Locate the cell with the specified text and output its [x, y] center coordinate. 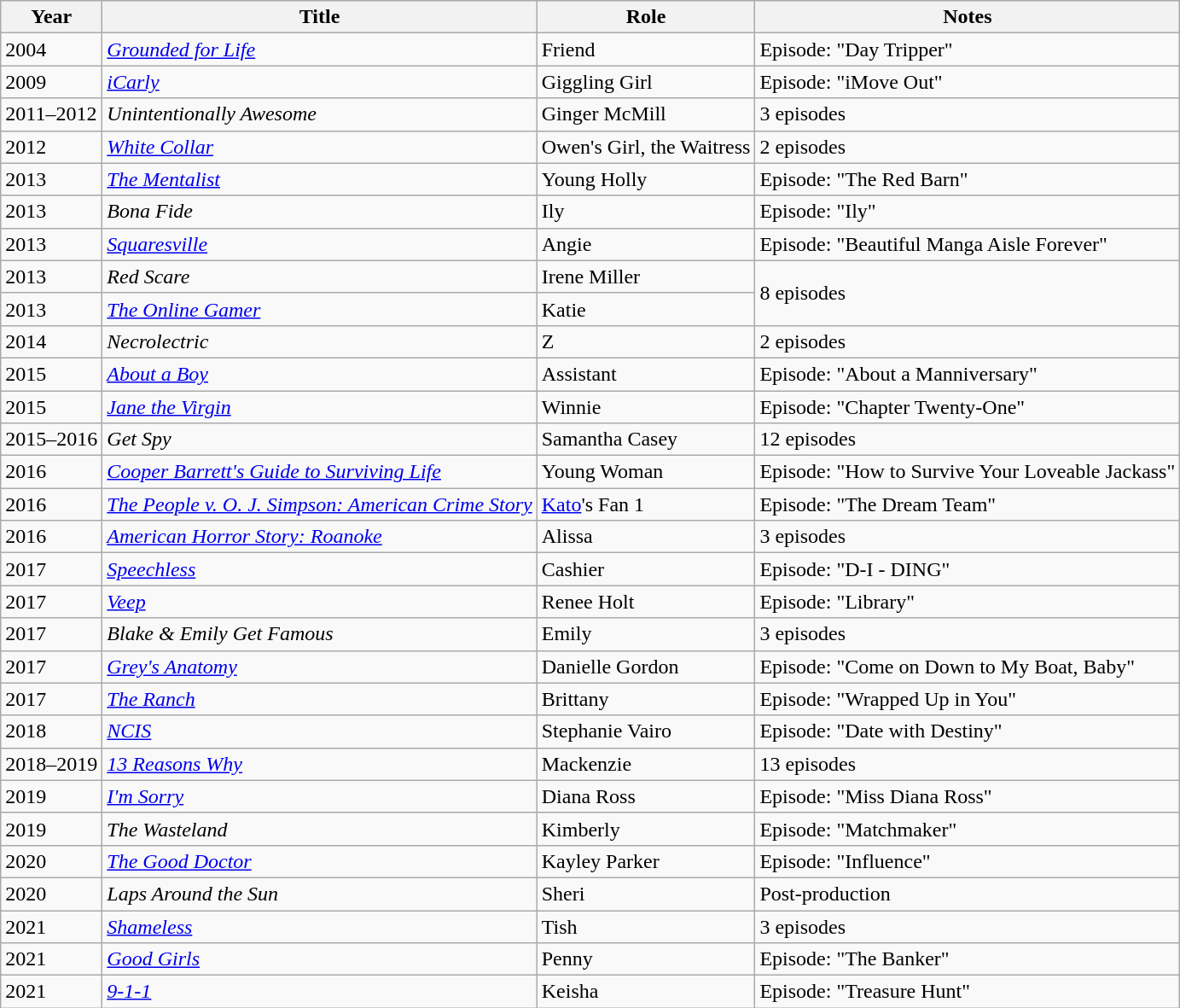
Laps Around the Sun [319, 894]
The Good Doctor [319, 861]
NCIS [319, 731]
2004 [51, 50]
Episode: "How to Survive Your Loveable Jackass" [968, 472]
iCarly [319, 82]
Irene Miller [646, 277]
Episode: "Day Tripper" [968, 50]
Kimberly [646, 829]
The Wasteland [319, 829]
White Collar [319, 147]
Danielle Gordon [646, 667]
Samantha Casey [646, 440]
Jane the Virgin [319, 407]
Episode: "Come on Down to My Boat, Baby" [968, 667]
Title [319, 17]
Kayley Parker [646, 861]
Shameless [319, 926]
Speechless [319, 569]
2009 [51, 82]
Friend [646, 50]
Episode: "The Red Barn" [968, 179]
Good Girls [319, 959]
Episode: "Matchmaker" [968, 829]
Giggling Girl [646, 82]
Assistant [646, 374]
Episode: "Miss Diana Ross" [968, 796]
Episode: "Wrapped Up in You" [968, 699]
Notes [968, 17]
Red Scare [319, 277]
Ginger McMill [646, 114]
I'm Sorry [319, 796]
Year [51, 17]
Brittany [646, 699]
Katie [646, 309]
Young Holly [646, 179]
Emily [646, 634]
Penny [646, 959]
Unintentionally Awesome [319, 114]
Post-production [968, 894]
Squaresville [319, 244]
Sheri [646, 894]
8 episodes [968, 293]
The People v. O. J. Simpson: American Crime Story [319, 504]
Episode: "D-I - DING" [968, 569]
Stephanie Vairo [646, 731]
Winnie [646, 407]
American Horror Story: Roanoke [319, 537]
Bona Fide [319, 212]
Z [646, 341]
Cashier [646, 569]
Mackenzie [646, 764]
Episode: "Chapter Twenty-One" [968, 407]
2011–2012 [51, 114]
Veep [319, 602]
Diana Ross [646, 796]
Role [646, 17]
The Ranch [319, 699]
Episode: "The Dream Team" [968, 504]
Episode: "Ily" [968, 212]
Angie [646, 244]
Blake & Emily Get Famous [319, 634]
2015–2016 [51, 440]
The Online Gamer [319, 309]
Grounded for Life [319, 50]
Alissa [646, 537]
12 episodes [968, 440]
Kato's Fan 1 [646, 504]
Episode: "The Banker" [968, 959]
Get Spy [319, 440]
The Mentalist [319, 179]
Episode: "Library" [968, 602]
Ily [646, 212]
Cooper Barrett's Guide to Surviving Life [319, 472]
Young Woman [646, 472]
Episode: "Beautiful Manga Aisle Forever" [968, 244]
About a Boy [319, 374]
Episode: "About a Manniversary" [968, 374]
Grey's Anatomy [319, 667]
2018 [51, 731]
Episode: "Date with Destiny" [968, 731]
Keisha [646, 992]
Necrolectric [319, 341]
Owen's Girl, the Waitress [646, 147]
2014 [51, 341]
Episode: "iMove Out" [968, 82]
13 Reasons Why [319, 764]
Renee Holt [646, 602]
Episode: "Influence" [968, 861]
Episode: "Treasure Hunt" [968, 992]
2018–2019 [51, 764]
13 episodes [968, 764]
Tish [646, 926]
2012 [51, 147]
9-1-1 [319, 992]
